Identify which cell holds the provided text, then report its (X, Y) central coordinate. 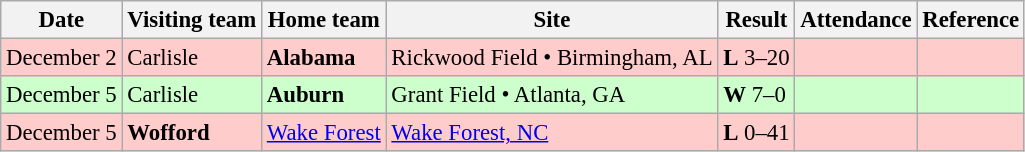
Attendance (856, 20)
Rickwood Field • Birmingham, AL (552, 58)
W 7–0 (756, 95)
Wake Forest, NC (552, 133)
Alabama (324, 58)
Wofford (192, 133)
Auburn (324, 95)
Reference (971, 20)
Wake Forest (324, 133)
Grant Field • Atlanta, GA (552, 95)
Date (62, 20)
December 2 (62, 58)
L 0–41 (756, 133)
Visiting team (192, 20)
Home team (324, 20)
Site (552, 20)
Result (756, 20)
L 3–20 (756, 58)
